Capture the cell that displays the provided text and extract its (x, y) central coordinate. 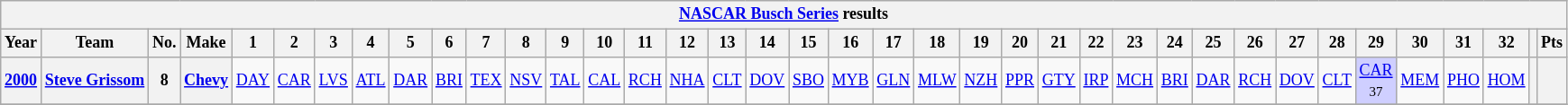
10 (604, 43)
20 (1021, 43)
CAR37 (1376, 81)
NSV (527, 81)
29 (1376, 43)
NHA (687, 81)
12 (687, 43)
CAR (294, 81)
3 (334, 43)
Team (94, 43)
21 (1059, 43)
Pts (1553, 43)
15 (809, 43)
16 (850, 43)
PPR (1021, 81)
PHO (1464, 81)
18 (938, 43)
1 (252, 43)
ATL (371, 81)
24 (1174, 43)
MLW (938, 81)
14 (767, 43)
2000 (22, 81)
GTY (1059, 81)
DAY (252, 81)
Year (22, 43)
LVS (334, 81)
IRP (1096, 81)
NZH (981, 81)
SBO (809, 81)
4 (371, 43)
23 (1135, 43)
26 (1255, 43)
2 (294, 43)
Chevy (206, 81)
MEM (1420, 81)
TAL (565, 81)
Make (206, 43)
30 (1420, 43)
CAL (604, 81)
TEX (486, 81)
31 (1464, 43)
11 (646, 43)
25 (1214, 43)
No. (164, 43)
32 (1506, 43)
Steve Grissom (94, 81)
28 (1336, 43)
NASCAR Busch Series results (784, 14)
MCH (1135, 81)
6 (449, 43)
17 (894, 43)
GLN (894, 81)
13 (727, 43)
27 (1297, 43)
19 (981, 43)
HOM (1506, 81)
7 (486, 43)
22 (1096, 43)
5 (411, 43)
MYB (850, 81)
9 (565, 43)
